Scan for the cell matching the given text and deliver its (X, Y) coordinate at center. 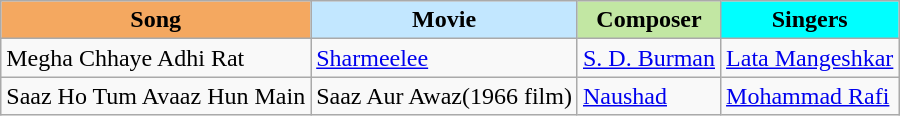
Song (156, 20)
Saaz Ho Tum Avaaz Hun Main (156, 96)
Singers (810, 20)
Movie (444, 20)
Composer (648, 20)
S. D. Burman (648, 58)
Sharmeelee (444, 58)
Saaz Aur Awaz(1966 film) (444, 96)
Lata Mangeshkar (810, 58)
Mohammad Rafi (810, 96)
Megha Chhaye Adhi Rat (156, 58)
Naushad (648, 96)
